Find where the given text appears and provide that cell's center as [X, Y] coordinate. 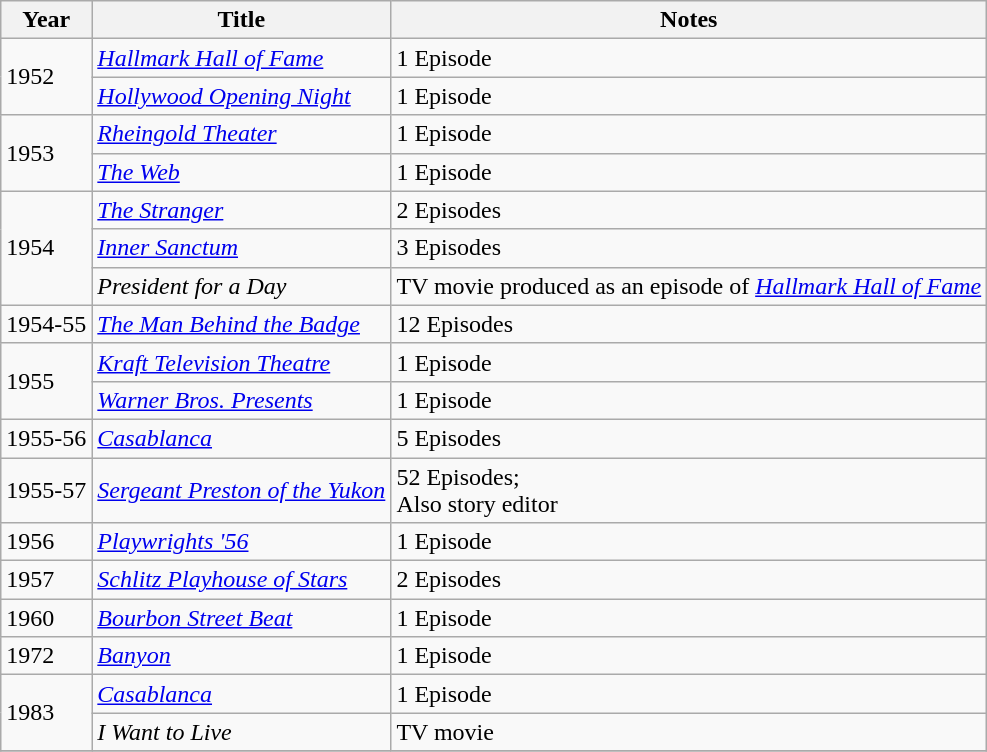
1972 [46, 656]
1983 [46, 713]
Playwrights '56 [242, 542]
1955-57 [46, 490]
Hollywood Opening Night [242, 96]
Bourbon Street Beat [242, 618]
Kraft Television Theatre [242, 362]
Sergeant Preston of the Yukon [242, 490]
The Stranger [242, 210]
1960 [46, 618]
5 Episodes [689, 438]
Banyon [242, 656]
Notes [689, 20]
Warner Bros. Presents [242, 400]
1954-55 [46, 324]
1953 [46, 153]
Year [46, 20]
Title [242, 20]
TV movie [689, 732]
TV movie produced as an episode of Hallmark Hall of Fame [689, 286]
President for a Day [242, 286]
Hallmark Hall of Fame [242, 58]
Inner Sanctum [242, 248]
1956 [46, 542]
12 Episodes [689, 324]
52 Episodes;Also story editor [689, 490]
The Web [242, 172]
3 Episodes [689, 248]
1957 [46, 580]
Rheingold Theater [242, 134]
1952 [46, 77]
1955-56 [46, 438]
1954 [46, 248]
1955 [46, 381]
I Want to Live [242, 732]
Schlitz Playhouse of Stars [242, 580]
The Man Behind the Badge [242, 324]
